Find where the given text appears and provide that cell's center as (x, y) coordinate. 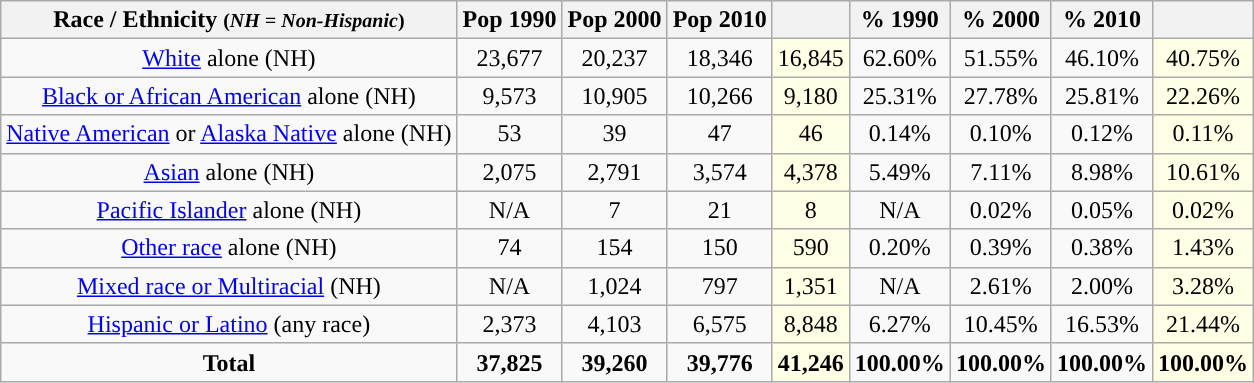
6,575 (720, 324)
0.38% (1102, 248)
74 (510, 248)
18,346 (720, 58)
22.26% (1202, 96)
1,351 (810, 286)
1,024 (614, 286)
% 1990 (900, 20)
7 (614, 210)
0.20% (900, 248)
27.78% (1000, 96)
16,845 (810, 58)
62.60% (900, 58)
10.61% (1202, 172)
46.10% (1102, 58)
% 2000 (1000, 20)
40.75% (1202, 58)
Black or African American alone (NH) (229, 96)
0.12% (1102, 134)
4,103 (614, 324)
37,825 (510, 362)
25.81% (1102, 96)
1.43% (1202, 248)
0.05% (1102, 210)
0.39% (1000, 248)
9,573 (510, 96)
Total (229, 362)
2,075 (510, 172)
2,791 (614, 172)
9,180 (810, 96)
8,848 (810, 324)
39,776 (720, 362)
46 (810, 134)
2.00% (1102, 286)
3.28% (1202, 286)
25.31% (900, 96)
Native American or Alaska Native alone (NH) (229, 134)
154 (614, 248)
8.98% (1102, 172)
Pop 2010 (720, 20)
39 (614, 134)
3,574 (720, 172)
0.14% (900, 134)
8 (810, 210)
150 (720, 248)
21 (720, 210)
6.27% (900, 324)
2,373 (510, 324)
Race / Ethnicity (NH = Non-Hispanic) (229, 20)
53 (510, 134)
21.44% (1202, 324)
Pop 1990 (510, 20)
4,378 (810, 172)
10.45% (1000, 324)
% 2010 (1102, 20)
10,905 (614, 96)
590 (810, 248)
Asian alone (NH) (229, 172)
Pacific Islander alone (NH) (229, 210)
Other race alone (NH) (229, 248)
23,677 (510, 58)
20,237 (614, 58)
47 (720, 134)
0.10% (1000, 134)
0.11% (1202, 134)
41,246 (810, 362)
51.55% (1000, 58)
5.49% (900, 172)
7.11% (1000, 172)
2.61% (1000, 286)
797 (720, 286)
39,260 (614, 362)
Hispanic or Latino (any race) (229, 324)
White alone (NH) (229, 58)
Mixed race or Multiracial (NH) (229, 286)
Pop 2000 (614, 20)
10,266 (720, 96)
16.53% (1102, 324)
